From the cell containing the given text, extract its center point as [X, Y] coordinate. 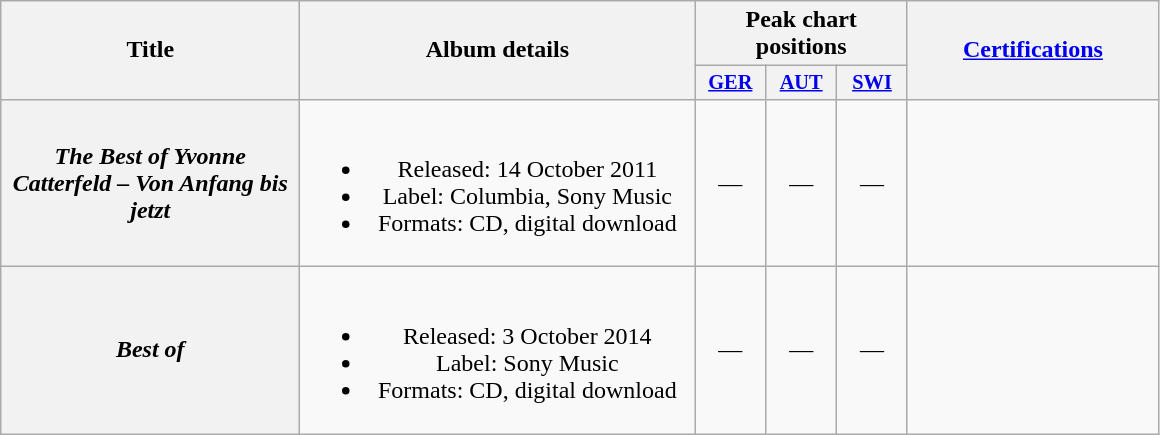
Title [150, 50]
GER [730, 83]
Certifications [1032, 50]
Released: 3 October 2014Label: Sony MusicFormats: CD, digital download [498, 350]
The Best of Yvonne Catterfeld – Von Anfang bis jetzt [150, 182]
Released: 14 October 2011Label: Columbia, Sony MusicFormats: CD, digital download [498, 182]
Best of [150, 350]
SWI [872, 83]
Peak chart positions [802, 34]
Album details [498, 50]
AUT [802, 83]
